Determine the (x, y) coordinate at the center of the cell enclosing the given text.  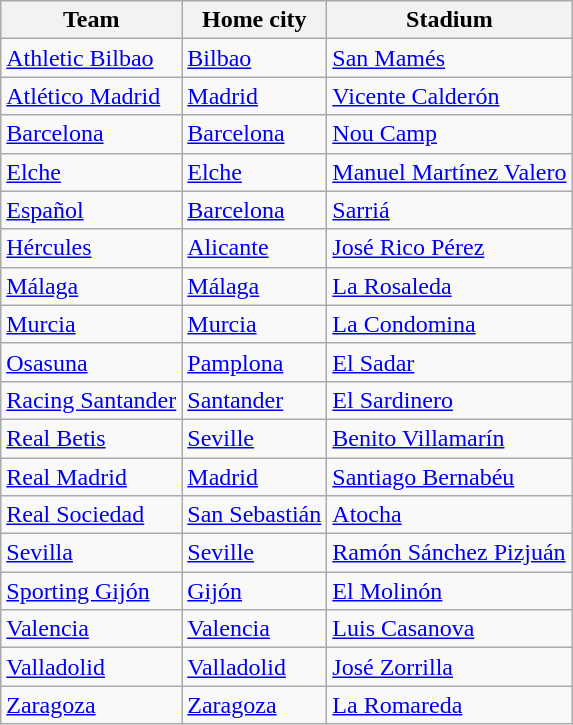
Home city (254, 20)
Bilbao (254, 58)
Athletic Bilbao (92, 58)
Pamplona (254, 362)
Hércules (92, 248)
Santander (254, 400)
Real Madrid (92, 477)
Gijón (254, 591)
Nou Camp (450, 134)
Racing Santander (92, 400)
Alicante (254, 248)
Sporting Gijón (92, 591)
Manuel Martínez Valero (450, 172)
Osasuna (92, 362)
Luis Casanova (450, 629)
San Sebastián (254, 515)
Sevilla (92, 553)
San Mamés (450, 58)
El Molinón (450, 591)
La Condomina (450, 324)
La Rosaleda (450, 286)
Ramón Sánchez Pizjuán (450, 553)
Atocha (450, 515)
El Sardinero (450, 400)
Vicente Calderón (450, 96)
Team (92, 20)
La Romareda (450, 705)
Stadium (450, 20)
Santiago Bernabéu (450, 477)
Atlético Madrid (92, 96)
El Sadar (450, 362)
José Rico Pérez (450, 248)
Benito Villamarín (450, 438)
Real Sociedad (92, 515)
Real Betis (92, 438)
José Zorrilla (450, 667)
Español (92, 210)
Sarriá (450, 210)
